Extract the [X, Y] coordinate from the center of the cell holding the provided text.  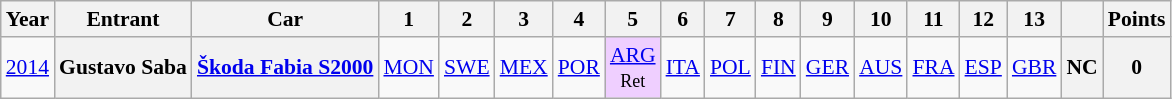
Gustavo Saba [123, 68]
Škoda Fabia S2000 [285, 68]
POL [730, 68]
1 [408, 19]
Entrant [123, 19]
GBR [1034, 68]
GER [828, 68]
12 [984, 19]
8 [778, 19]
MEX [524, 68]
Car [285, 19]
2014 [28, 68]
Year [28, 19]
3 [524, 19]
NC [1082, 68]
4 [579, 19]
AUS [880, 68]
9 [828, 19]
SWE [467, 68]
10 [880, 19]
FRA [933, 68]
ARGRet [633, 68]
Points [1137, 19]
MON [408, 68]
13 [1034, 19]
FIN [778, 68]
POR [579, 68]
5 [633, 19]
2 [467, 19]
ITA [683, 68]
6 [683, 19]
ESP [984, 68]
7 [730, 19]
11 [933, 19]
0 [1137, 68]
